Identify which cell holds the provided text, then report its [x, y] central coordinate. 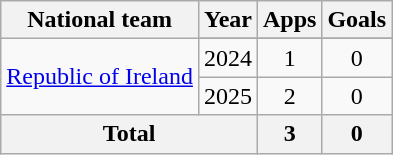
2024 [228, 58]
2025 [228, 96]
Total [130, 134]
2 [289, 96]
3 [289, 134]
Republic of Ireland [100, 77]
National team [100, 20]
Goals [357, 20]
1 [289, 58]
Year [228, 20]
Apps [289, 20]
